Return the (X, Y) coordinate for the center point of the cell that contains the specified text.  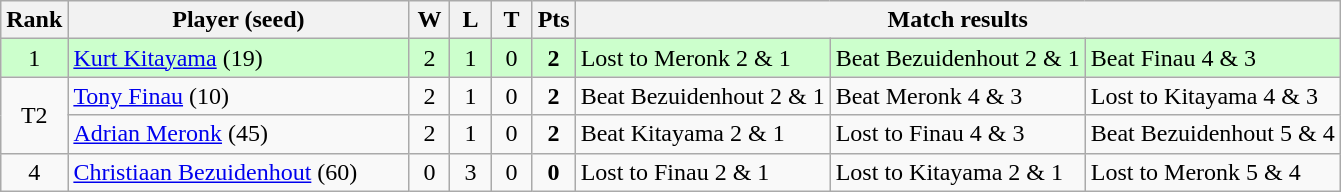
Adrian Meronk (45) (238, 134)
Lost to Kitayama 4 & 3 (1212, 96)
Christiaan Bezuidenhout (60) (238, 172)
Lost to Finau 2 & 1 (702, 172)
4 (34, 172)
3 (470, 172)
L (470, 20)
Rank (34, 20)
T (512, 20)
Lost to Finau 4 & 3 (958, 134)
Match results (958, 20)
Lost to Kitayama 2 & 1 (958, 172)
W (430, 20)
Lost to Meronk 5 & 4 (1212, 172)
Lost to Meronk 2 & 1 (702, 58)
Beat Bezuidenhout 5 & 4 (1212, 134)
Pts (554, 20)
Kurt Kitayama (19) (238, 58)
T2 (34, 115)
Beat Meronk 4 & 3 (958, 96)
Beat Kitayama 2 & 1 (702, 134)
Tony Finau (10) (238, 96)
Beat Finau 4 & 3 (1212, 58)
Player (seed) (238, 20)
